Find where the given text appears and provide that cell's center as (X, Y) coordinate. 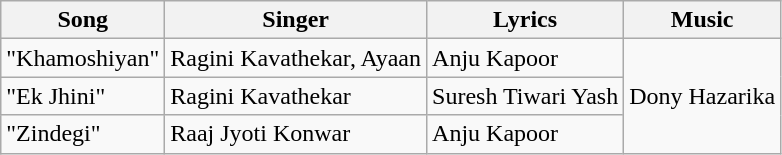
Singer (296, 20)
"Khamoshiyan" (83, 58)
Ragini Kavathekar, Ayaan (296, 58)
Suresh Tiwari Yash (526, 96)
Music (702, 20)
Ragini Kavathekar (296, 96)
Raaj Jyoti Konwar (296, 134)
"Ek Jhini" (83, 96)
Dony Hazarika (702, 96)
Lyrics (526, 20)
Song (83, 20)
"Zindegi" (83, 134)
